Output the (x, y) coordinate of the center of the cell containing the given text.  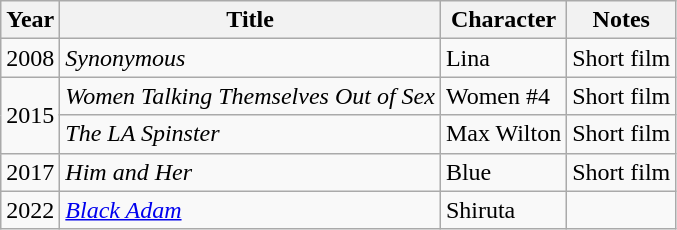
Women Talking Themselves Out of Sex (250, 96)
Blue (503, 172)
Title (250, 20)
Max Wilton (503, 134)
Character (503, 20)
The LA Spinster (250, 134)
Notes (622, 20)
2017 (30, 172)
2008 (30, 58)
Shiruta (503, 210)
Year (30, 20)
Black Adam (250, 210)
2022 (30, 210)
Women #4 (503, 96)
Synonymous (250, 58)
Lina (503, 58)
2015 (30, 115)
Him and Her (250, 172)
